Capture the cell that displays the provided text and extract its (x, y) central coordinate. 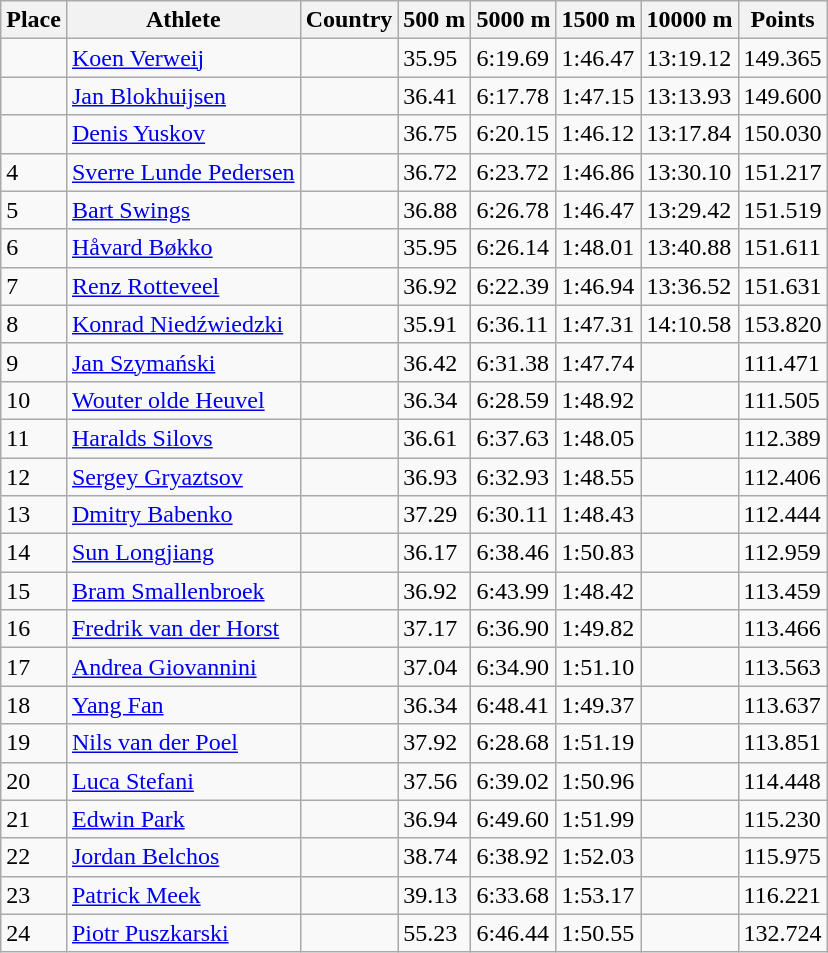
1:49.82 (598, 629)
Sergey Gryaztsov (183, 477)
11 (34, 438)
6:36.11 (514, 324)
36.94 (434, 819)
1:51.19 (598, 743)
Håvard Bøkko (183, 248)
55.23 (434, 933)
153.820 (782, 324)
132.724 (782, 933)
Sverre Lunde Pedersen (183, 172)
112.406 (782, 477)
112.444 (782, 515)
4 (34, 172)
13:17.84 (690, 134)
6:37.63 (514, 438)
Piotr Puszkarski (183, 933)
5 (34, 210)
36.93 (434, 477)
6:38.46 (514, 553)
1:52.03 (598, 857)
1:51.99 (598, 819)
1:50.83 (598, 553)
Haralds Silovs (183, 438)
1:47.74 (598, 362)
36.61 (434, 438)
1:51.10 (598, 667)
6:48.41 (514, 705)
1:46.94 (598, 286)
Athlete (183, 20)
14 (34, 553)
1:48.42 (598, 591)
151.217 (782, 172)
10000 m (690, 20)
149.365 (782, 58)
1:47.31 (598, 324)
22 (34, 857)
1:49.37 (598, 705)
111.505 (782, 400)
1:47.15 (598, 96)
6:19.69 (514, 58)
1:48.01 (598, 248)
Patrick Meek (183, 895)
6:32.93 (514, 477)
1:46.12 (598, 134)
Bart Swings (183, 210)
Bram Smallenbroek (183, 591)
1:48.05 (598, 438)
16 (34, 629)
6:34.90 (514, 667)
13:13.93 (690, 96)
Jan Blokhuijsen (183, 96)
Denis Yuskov (183, 134)
6:26.14 (514, 248)
13:19.12 (690, 58)
9 (34, 362)
1:50.96 (598, 781)
36.75 (434, 134)
37.56 (434, 781)
7 (34, 286)
37.29 (434, 515)
36.88 (434, 210)
Jan Szymański (183, 362)
8 (34, 324)
6:26.78 (514, 210)
Points (782, 20)
Renz Rotteveel (183, 286)
151.519 (782, 210)
37.04 (434, 667)
23 (34, 895)
111.471 (782, 362)
36.42 (434, 362)
114.448 (782, 781)
38.74 (434, 857)
Place (34, 20)
6:17.78 (514, 96)
Konrad Niedźwiedzki (183, 324)
19 (34, 743)
35.91 (434, 324)
13 (34, 515)
20 (34, 781)
1:48.43 (598, 515)
21 (34, 819)
12 (34, 477)
151.611 (782, 248)
39.13 (434, 895)
6:31.38 (514, 362)
1:46.86 (598, 172)
Yang Fan (183, 705)
6:23.72 (514, 172)
500 m (434, 20)
6:49.60 (514, 819)
113.563 (782, 667)
Nils van der Poel (183, 743)
Koen Verweij (183, 58)
13:29.42 (690, 210)
Andrea Giovannini (183, 667)
37.17 (434, 629)
112.389 (782, 438)
6:22.39 (514, 286)
149.600 (782, 96)
112.959 (782, 553)
1:50.55 (598, 933)
6:46.44 (514, 933)
13:36.52 (690, 286)
6:43.99 (514, 591)
115.230 (782, 819)
6:20.15 (514, 134)
1:48.55 (598, 477)
Country (349, 20)
113.466 (782, 629)
Edwin Park (183, 819)
113.851 (782, 743)
6:30.11 (514, 515)
13:40.88 (690, 248)
6 (34, 248)
151.631 (782, 286)
115.975 (782, 857)
37.92 (434, 743)
10 (34, 400)
Wouter olde Heuvel (183, 400)
15 (34, 591)
36.41 (434, 96)
Dmitry Babenko (183, 515)
14:10.58 (690, 324)
116.221 (782, 895)
18 (34, 705)
13:30.10 (690, 172)
36.72 (434, 172)
113.459 (782, 591)
6:28.68 (514, 743)
24 (34, 933)
6:36.90 (514, 629)
6:39.02 (514, 781)
17 (34, 667)
150.030 (782, 134)
36.17 (434, 553)
6:38.92 (514, 857)
1:53.17 (598, 895)
Jordan Belchos (183, 857)
6:33.68 (514, 895)
1:48.92 (598, 400)
1500 m (598, 20)
Luca Stefani (183, 781)
Fredrik van der Horst (183, 629)
113.637 (782, 705)
5000 m (514, 20)
6:28.59 (514, 400)
Sun Longjiang (183, 553)
